For the text-containing cell, return its midpoint in [X, Y] coordinate format. 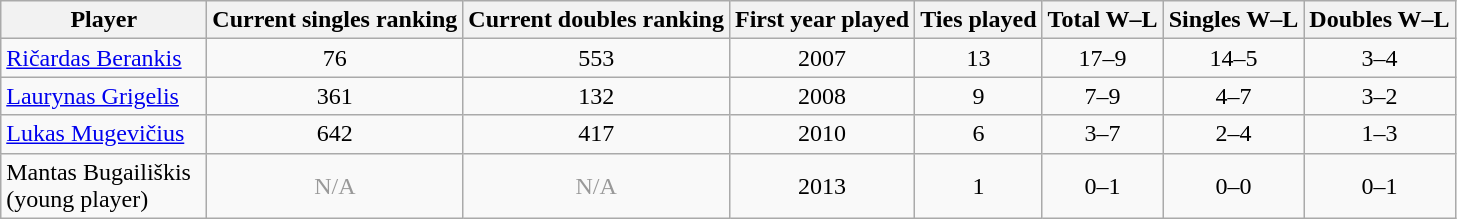
2–4 [1234, 134]
Current doubles ranking [596, 20]
642 [335, 134]
13 [978, 58]
2013 [822, 186]
4–7 [1234, 96]
Lukas Mugevičius [104, 134]
2007 [822, 58]
Current singles ranking [335, 20]
2008 [822, 96]
Laurynas Grigelis [104, 96]
2010 [822, 134]
Ričardas Berankis [104, 58]
First year played [822, 20]
17–9 [1102, 58]
Singles W–L [1234, 20]
6 [978, 134]
132 [596, 96]
7–9 [1102, 96]
361 [335, 96]
1 [978, 186]
3–4 [1380, 58]
0–0 [1234, 186]
76 [335, 58]
553 [596, 58]
3–7 [1102, 134]
3–2 [1380, 96]
417 [596, 134]
Total W–L [1102, 20]
Doubles W–L [1380, 20]
14–5 [1234, 58]
Mantas Bugailiškis (young player) [104, 186]
Ties played [978, 20]
1–3 [1380, 134]
Player [104, 20]
9 [978, 96]
